Find where the given text appears and provide that cell's center as [X, Y] coordinate. 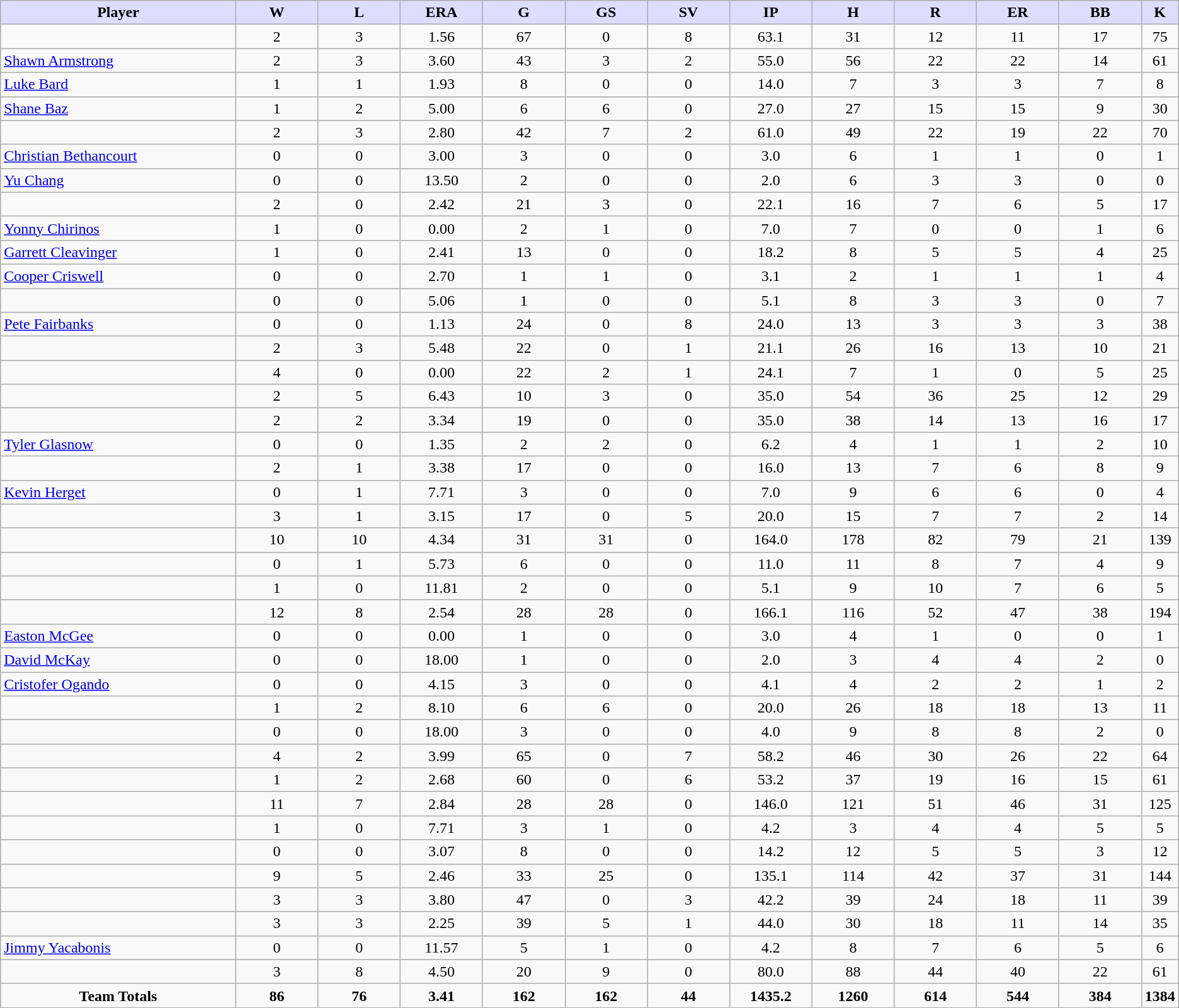
27.0 [771, 108]
29 [1160, 396]
1.13 [442, 324]
121 [853, 804]
6.2 [771, 444]
1260 [853, 995]
146.0 [771, 804]
44.0 [771, 924]
114 [853, 876]
24.1 [771, 372]
13.50 [442, 180]
4.1 [771, 684]
G [524, 13]
2.41 [442, 252]
3.34 [442, 420]
544 [1018, 995]
ER [1018, 13]
614 [936, 995]
36 [936, 396]
56 [853, 60]
Luke Bard [118, 84]
H [853, 13]
76 [359, 995]
35 [1160, 924]
55.0 [771, 60]
5.06 [442, 301]
88 [853, 971]
20 [524, 971]
Cristofer Ogando [118, 684]
43 [524, 60]
2.68 [442, 780]
11.0 [771, 564]
4.50 [442, 971]
ERA [442, 13]
Easton McGee [118, 636]
11.57 [442, 948]
51 [936, 804]
L [359, 13]
2.84 [442, 804]
33 [524, 876]
1.56 [442, 37]
2.70 [442, 276]
2.46 [442, 876]
K [1160, 13]
1.35 [442, 444]
24.0 [771, 324]
164.0 [771, 540]
3.99 [442, 756]
Pete Fairbanks [118, 324]
178 [853, 540]
Garrett Cleavinger [118, 252]
54 [853, 396]
27 [853, 108]
Shawn Armstrong [118, 60]
65 [524, 756]
67 [524, 37]
3.38 [442, 468]
22.1 [771, 204]
1384 [1160, 995]
4.0 [771, 732]
Christian Bethancourt [118, 156]
5.48 [442, 348]
Yu Chang [118, 180]
5.00 [442, 108]
1.93 [442, 84]
3.60 [442, 60]
58.2 [771, 756]
4.15 [442, 684]
49 [853, 132]
42.2 [771, 900]
125 [1160, 804]
144 [1160, 876]
W [277, 13]
16.0 [771, 468]
40 [1018, 971]
3.41 [442, 995]
384 [1100, 995]
53.2 [771, 780]
3.15 [442, 516]
2.42 [442, 204]
5.73 [442, 564]
14.2 [771, 852]
R [936, 13]
SV [689, 13]
60 [524, 780]
21.1 [771, 348]
86 [277, 995]
Cooper Criswell [118, 276]
3.80 [442, 900]
80.0 [771, 971]
Kevin Herget [118, 492]
18.2 [771, 252]
79 [1018, 540]
194 [1160, 612]
3.00 [442, 156]
75 [1160, 37]
3.07 [442, 852]
Player [118, 13]
GS [606, 13]
3.1 [771, 276]
70 [1160, 132]
2.25 [442, 924]
Team Totals [118, 995]
14.0 [771, 84]
Yonny Chirinos [118, 228]
IP [771, 13]
BB [1100, 13]
52 [936, 612]
61.0 [771, 132]
82 [936, 540]
Jimmy Yacabonis [118, 948]
Shane Baz [118, 108]
David McKay [118, 660]
11.81 [442, 588]
2.80 [442, 132]
135.1 [771, 876]
6.43 [442, 396]
1435.2 [771, 995]
63.1 [771, 37]
Tyler Glasnow [118, 444]
166.1 [771, 612]
2.54 [442, 612]
116 [853, 612]
139 [1160, 540]
64 [1160, 756]
8.10 [442, 708]
4.34 [442, 540]
